Determine the (x, y) coordinate at the center of the cell enclosing the given text.  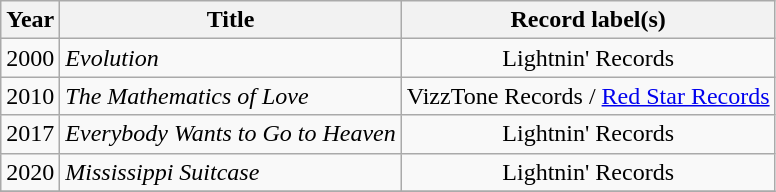
Year (30, 20)
Mississippi Suitcase (230, 172)
VizzTone Records / Red Star Records (588, 96)
Title (230, 20)
2017 (30, 134)
2010 (30, 96)
Everybody Wants to Go to Heaven (230, 134)
Evolution (230, 58)
Record label(s) (588, 20)
The Mathematics of Love (230, 96)
2020 (30, 172)
2000 (30, 58)
